Output the (X, Y) coordinate of the center of the cell containing the given text.  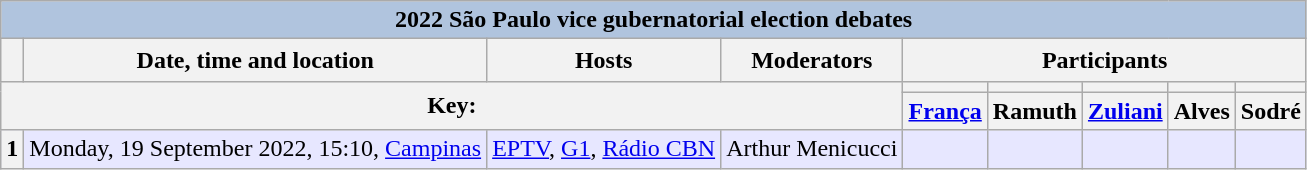
Ramuth (1034, 111)
Moderators (812, 60)
2022 São Paulo vice gubernatorial election debates (654, 20)
França (945, 111)
Monday, 19 September 2022, 15:10, Campinas (256, 149)
Date, time and location (256, 60)
1 (12, 149)
Key: (452, 106)
Zuliani (1125, 111)
Participants (1104, 60)
Arthur Menicucci (812, 149)
EPTV, G1, Rádio CBN (604, 149)
Hosts (604, 60)
Alves (1202, 111)
Sodré (1270, 111)
